Capture the cell that displays the provided text and extract its [x, y] central coordinate. 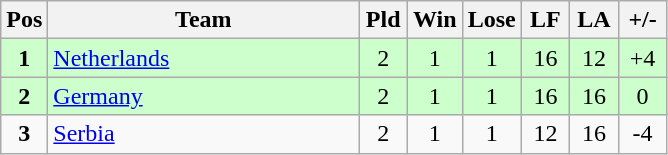
Pld [384, 20]
Lose [492, 20]
LA [594, 20]
Pos [24, 20]
Germany [204, 96]
Win [434, 20]
+4 [642, 58]
LF [546, 20]
Netherlands [204, 58]
0 [642, 96]
3 [24, 134]
-4 [642, 134]
+/- [642, 20]
Team [204, 20]
Serbia [204, 134]
